Detect which cell encompasses the target text, then output its (x, y) center coordinate. 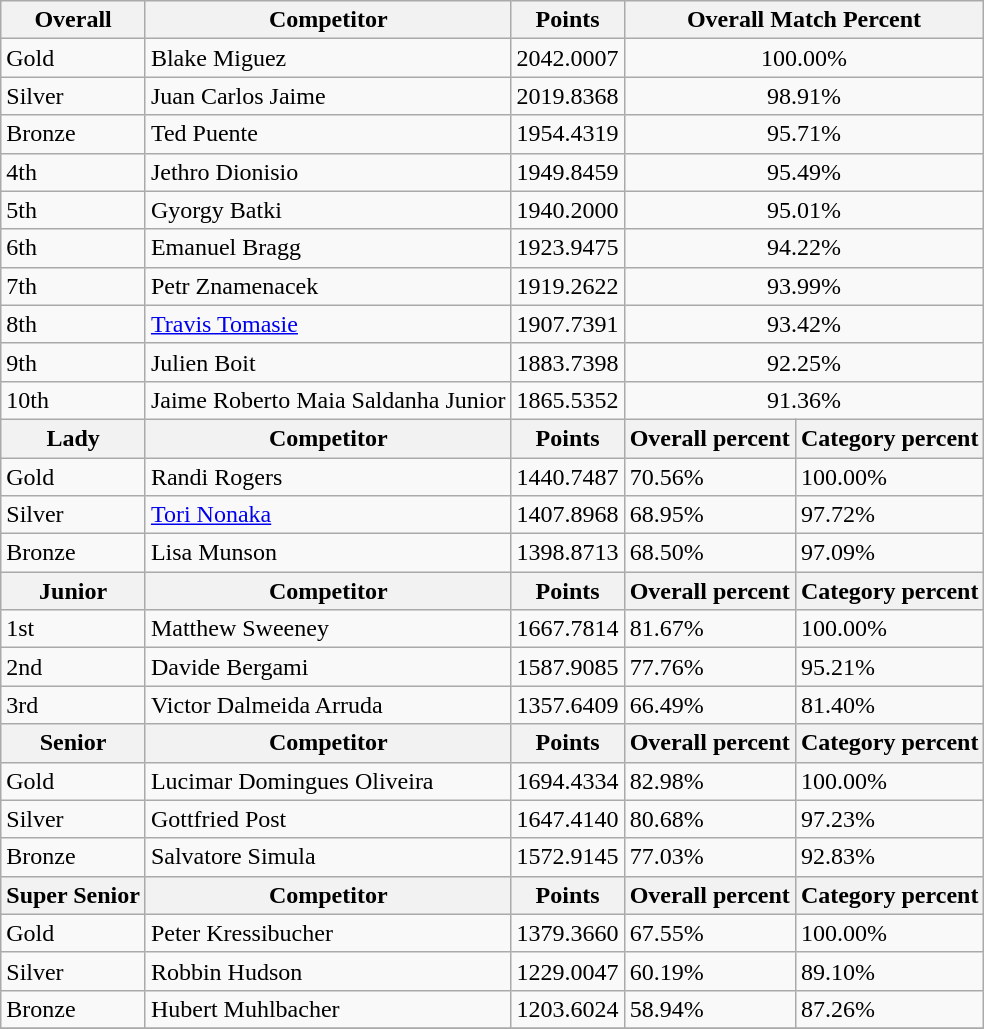
1865.5352 (568, 400)
6th (74, 248)
Travis Tomasie (328, 324)
1440.7487 (568, 477)
Gyorgy Batki (328, 210)
94.22% (804, 248)
Julien Boit (328, 362)
Junior (74, 591)
98.91% (804, 96)
93.99% (804, 286)
9th (74, 362)
1954.4319 (568, 134)
77.76% (710, 667)
1647.4140 (568, 819)
1923.9475 (568, 248)
Juan Carlos Jaime (328, 96)
Tori Nonaka (328, 515)
1919.2622 (568, 286)
97.09% (890, 553)
Ted Puente (328, 134)
Overall (74, 20)
1357.6409 (568, 705)
95.21% (890, 667)
5th (74, 210)
2nd (74, 667)
Emanuel Bragg (328, 248)
60.19% (710, 971)
10th (74, 400)
Lucimar Domingues Oliveira (328, 781)
Senior (74, 743)
1694.4334 (568, 781)
1203.6024 (568, 1009)
2019.8368 (568, 96)
1229.0047 (568, 971)
81.67% (710, 629)
Matthew Sweeney (328, 629)
4th (74, 172)
Lady (74, 438)
92.25% (804, 362)
1940.2000 (568, 210)
3rd (74, 705)
1883.7398 (568, 362)
Jaime Roberto Maia Saldanha Junior (328, 400)
81.40% (890, 705)
77.03% (710, 857)
95.71% (804, 134)
Jethro Dionisio (328, 172)
1587.9085 (568, 667)
1407.8968 (568, 515)
87.26% (890, 1009)
1379.3660 (568, 933)
95.49% (804, 172)
91.36% (804, 400)
70.56% (710, 477)
68.50% (710, 553)
1398.8713 (568, 553)
Salvatore Simula (328, 857)
1667.7814 (568, 629)
80.68% (710, 819)
Blake Miguez (328, 58)
1572.9145 (568, 857)
1949.8459 (568, 172)
2042.0007 (568, 58)
Peter Kressibucher (328, 933)
95.01% (804, 210)
82.98% (710, 781)
1st (74, 629)
Victor Dalmeida Arruda (328, 705)
Lisa Munson (328, 553)
92.83% (890, 857)
Gottfried Post (328, 819)
Davide Bergami (328, 667)
68.95% (710, 515)
Petr Znamenacek (328, 286)
Overall Match Percent (804, 20)
58.94% (710, 1009)
Super Senior (74, 895)
Hubert Muhlbacher (328, 1009)
1907.7391 (568, 324)
8th (74, 324)
66.49% (710, 705)
89.10% (890, 971)
Randi Rogers (328, 477)
93.42% (804, 324)
97.72% (890, 515)
97.23% (890, 819)
7th (74, 286)
Robbin Hudson (328, 971)
67.55% (710, 933)
